Return the (x, y) coordinate for the center point of the cell that contains the specified text.  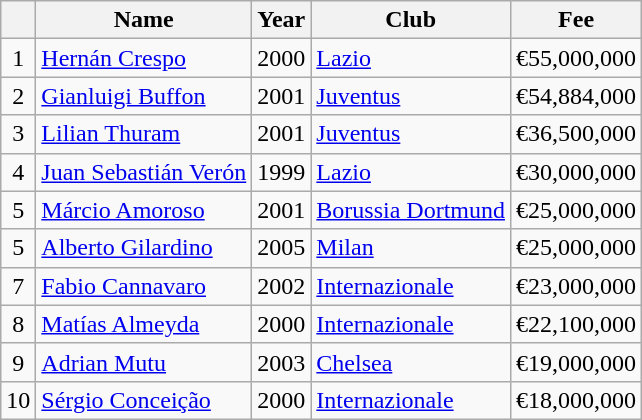
Hernán Crespo (144, 58)
Alberto Gilardino (144, 248)
2002 (282, 286)
1999 (282, 172)
8 (18, 324)
€22,100,000 (576, 324)
2005 (282, 248)
€55,000,000 (576, 58)
9 (18, 362)
Club (411, 20)
€18,000,000 (576, 400)
€54,884,000 (576, 96)
2003 (282, 362)
3 (18, 134)
Year (282, 20)
10 (18, 400)
Juan Sebastián Verón (144, 172)
Matías Almeyda (144, 324)
€36,500,000 (576, 134)
Márcio Amoroso (144, 210)
Sérgio Conceição (144, 400)
Borussia Dortmund (411, 210)
Fabio Cannavaro (144, 286)
1 (18, 58)
7 (18, 286)
4 (18, 172)
Adrian Mutu (144, 362)
€30,000,000 (576, 172)
Fee (576, 20)
Milan (411, 248)
€23,000,000 (576, 286)
Gianluigi Buffon (144, 96)
Name (144, 20)
Chelsea (411, 362)
€19,000,000 (576, 362)
2 (18, 96)
Lilian Thuram (144, 134)
